Capture the cell that displays the provided text and extract its [X, Y] central coordinate. 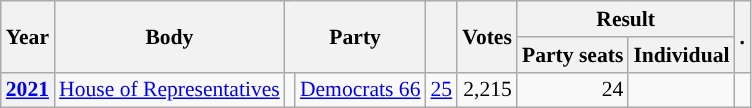
Body [170, 36]
Party seats [572, 55]
2021 [28, 90]
House of Representatives [170, 90]
25 [442, 90]
. [742, 36]
Individual [681, 55]
Party [356, 36]
Result [626, 19]
Year [28, 36]
2,215 [487, 90]
Votes [487, 36]
Democrats 66 [360, 90]
24 [572, 90]
